Identify which cell holds the provided text, then report its (X, Y) central coordinate. 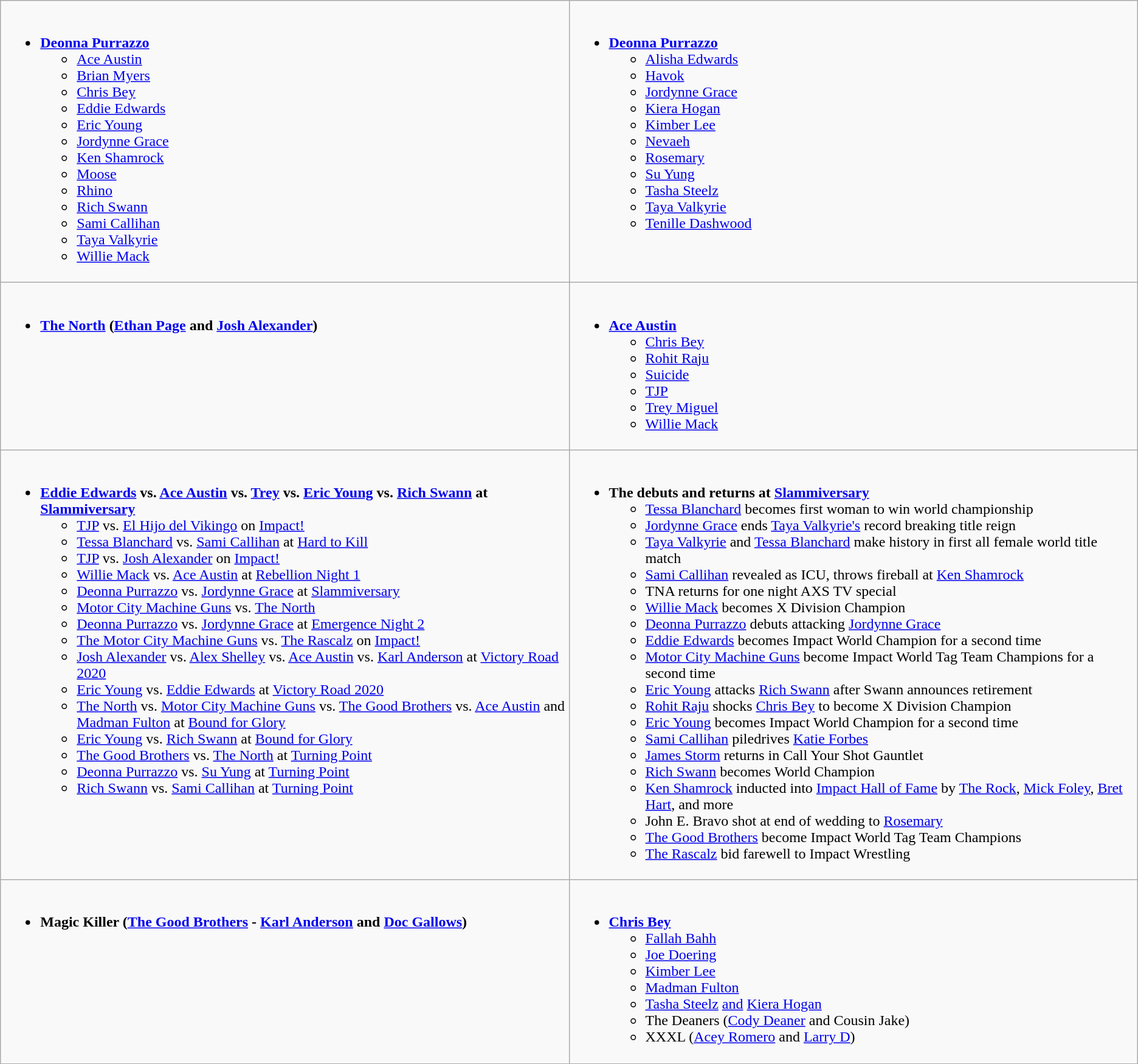
Deonna PurrazzoAlisha EdwardsHavokJordynne GraceKiera HoganKimber LeeNevaehRosemarySu YungTasha SteelzTaya ValkyrieTenille Dashwood (853, 142)
The North (Ethan Page and Josh Alexander) (284, 366)
Ace AustinChris BeyRohit RajuSuicideTJPTrey MiguelWillie Mack (853, 366)
Magic Killer (The Good Brothers - Karl Anderson and Doc Gallows) (284, 972)
